Capture the cell that displays the provided text and extract its (x, y) central coordinate. 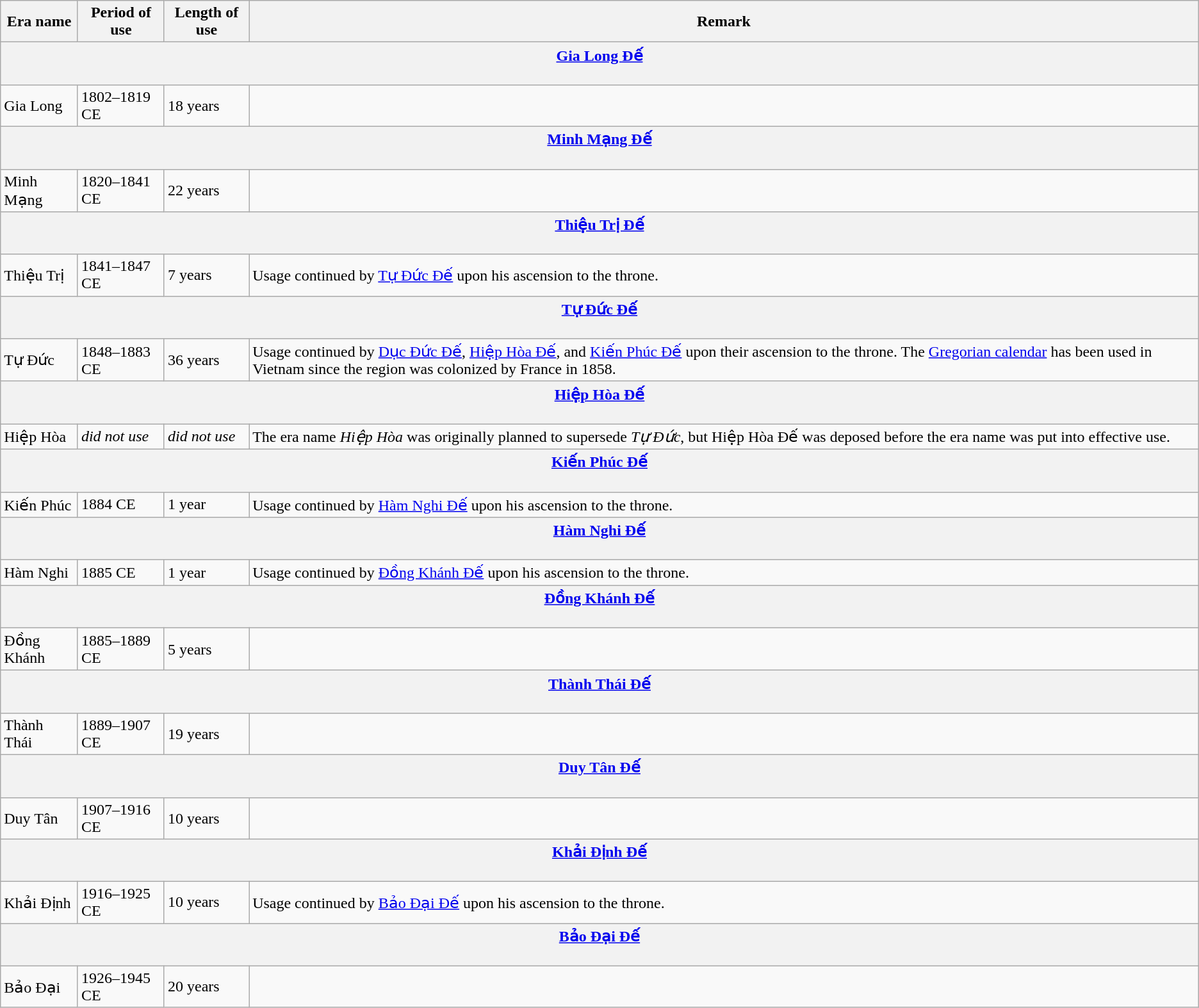
Gia Long (40, 105)
1885–1889 CE (120, 649)
Thiệu Trị (40, 275)
1841–1847 CE (120, 275)
Kiến Phúc (40, 505)
Tự Đức (40, 360)
Remark (724, 22)
1889–1907 CE (120, 734)
1802–1819 CE (120, 105)
1907–1916 CE (120, 818)
1885 CE (120, 573)
Đồng Khánh Đế (599, 607)
Duy Tân Đế (599, 776)
Gia Long Đế (599, 64)
Bảo Đại Đế (599, 945)
Duy Tân (40, 818)
7 years (206, 275)
Hàm Nghi Đế (599, 539)
36 years (206, 360)
1926–1945 CE (120, 986)
Usage continued by Bảo Đại Đế upon his ascension to the throne. (724, 903)
22 years (206, 191)
Minh Mạng (40, 191)
Usage continued by Hàm Nghi Đế upon his ascension to the throne. (724, 505)
Thành Thái Đế (599, 692)
Hàm Nghi (40, 573)
Bảo Đại (40, 986)
Hiệp Hòa Đế (599, 402)
Usage continued by Tự Đức Đế upon his ascension to the throne. (724, 275)
Kiến Phúc Đế (599, 470)
Thiệu Trị Đế (599, 233)
1916–1925 CE (120, 903)
Thành Thái (40, 734)
The era name Hiệp Hòa was originally planned to supersede Tự Đức, but Hiệp Hòa Đế was deposed before the era name was put into effective use. (724, 437)
Minh Mạng Đế (599, 147)
19 years (206, 734)
18 years (206, 105)
5 years (206, 649)
1884 CE (120, 505)
1820–1841 CE (120, 191)
Khải Định (40, 903)
Length of use (206, 22)
Hiệp Hòa (40, 437)
Era name (40, 22)
Khải Định Đế (599, 861)
Đồng Khánh (40, 649)
1848–1883 CE (120, 360)
Usage continued by Đồng Khánh Đế upon his ascension to the throne. (724, 573)
20 years (206, 986)
Period of use (120, 22)
Tự Đức Đế (599, 318)
